Provide the (X, Y) coordinate of the cell's center where the given text is located.  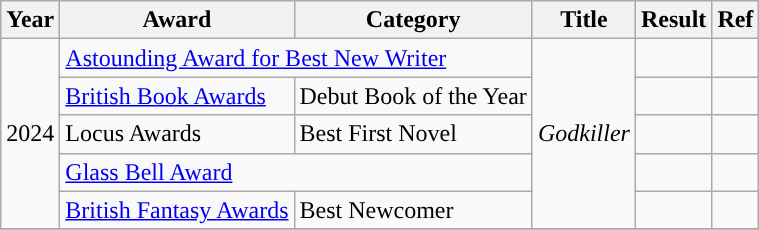
British Fantasy Awards (177, 210)
Title (584, 20)
Ref (736, 20)
Category (413, 20)
Astounding Award for Best New Writer (296, 58)
Result (673, 20)
Debut Book of the Year (413, 96)
British Book Awards (177, 96)
Best Newcomer (413, 210)
Locus Awards (177, 134)
Glass Bell Award (296, 172)
Year (30, 20)
Best First Novel (413, 134)
Award (177, 20)
2024 (30, 134)
Godkiller (584, 134)
